Provide the [X, Y] coordinate of the cell's center where the given text is located.  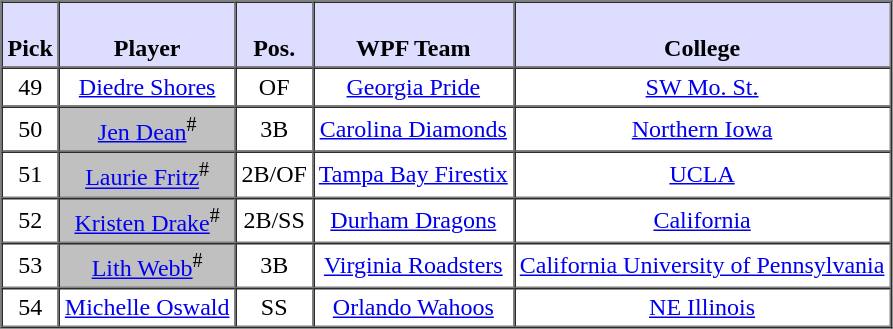
54 [30, 308]
Kristen Drake# [148, 220]
Michelle Oswald [148, 308]
Lith Webb# [148, 266]
Jen Dean# [148, 128]
Pos. [274, 35]
Diedre Shores [148, 88]
2B/OF [274, 174]
49 [30, 88]
Laurie Fritz# [148, 174]
Tampa Bay Firestix [414, 174]
2B/SS [274, 220]
NE Illinois [702, 308]
51 [30, 174]
Durham Dragons [414, 220]
Virginia Roadsters [414, 266]
Northern Iowa [702, 128]
SW Mo. St. [702, 88]
Pick [30, 35]
UCLA [702, 174]
OF [274, 88]
Orlando Wahoos [414, 308]
Georgia Pride [414, 88]
52 [30, 220]
SS [274, 308]
50 [30, 128]
Player [148, 35]
College [702, 35]
California [702, 220]
WPF Team [414, 35]
53 [30, 266]
Carolina Diamonds [414, 128]
California University of Pennsylvania [702, 266]
